Output the (x, y) coordinate of the center of the cell containing the given text.  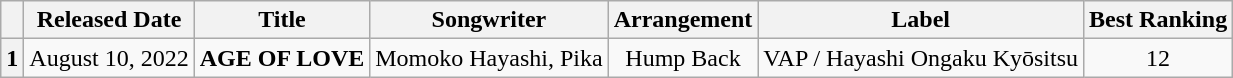
12 (1158, 58)
August 10, 2022 (109, 58)
Momoko Hayashi, Pika (489, 58)
Hump Back (683, 58)
VAP / Hayashi Ongaku Kyōsitsu (921, 58)
Arrangement (683, 20)
Label (921, 20)
Songwriter (489, 20)
AGE OF LOVE (282, 58)
Best Ranking (1158, 20)
Title (282, 20)
1 (12, 58)
Released Date (109, 20)
